Pinpoint the cell where the given text exists, returning its [x, y] midpoint coordinate. 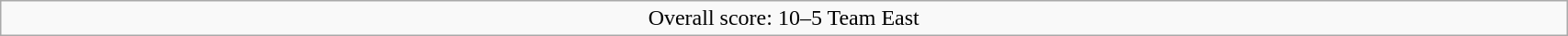
Overall score: 10–5 Team East [784, 18]
